Extract the (x, y) coordinate from the center of the cell holding the provided text.  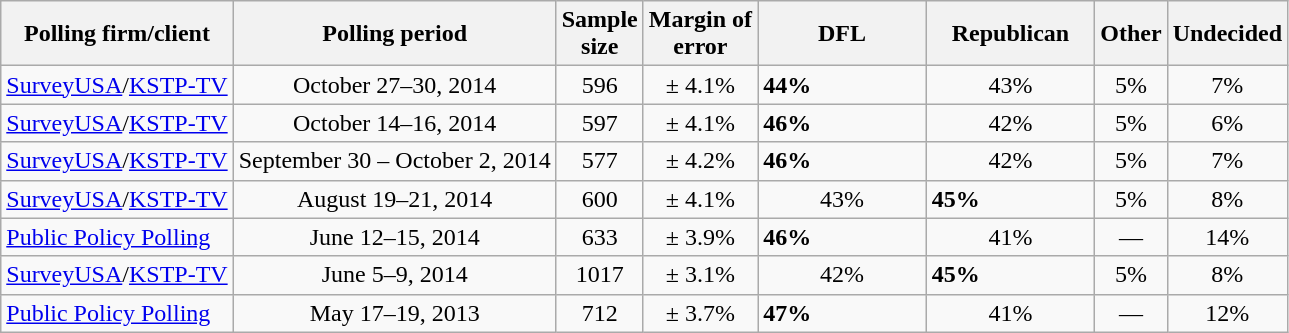
Margin oferror (700, 34)
Polling period (394, 34)
June 12–15, 2014 (394, 237)
± 3.7% (700, 313)
± 3.9% (700, 237)
± 3.1% (700, 275)
44% (842, 85)
1017 (600, 275)
597 (600, 123)
DFL (842, 34)
± 4.2% (700, 161)
October 14–16, 2014 (394, 123)
October 27–30, 2014 (394, 85)
596 (600, 85)
47% (842, 313)
Undecided (1227, 34)
Polling firm/client (117, 34)
June 5–9, 2014 (394, 275)
May 17–19, 2013 (394, 313)
Other (1131, 34)
August 19–21, 2014 (394, 199)
6% (1227, 123)
633 (600, 237)
September 30 – October 2, 2014 (394, 161)
Republican (1010, 34)
14% (1227, 237)
Samplesize (600, 34)
712 (600, 313)
600 (600, 199)
12% (1227, 313)
577 (600, 161)
